Capture the cell that displays the provided text and extract its (X, Y) central coordinate. 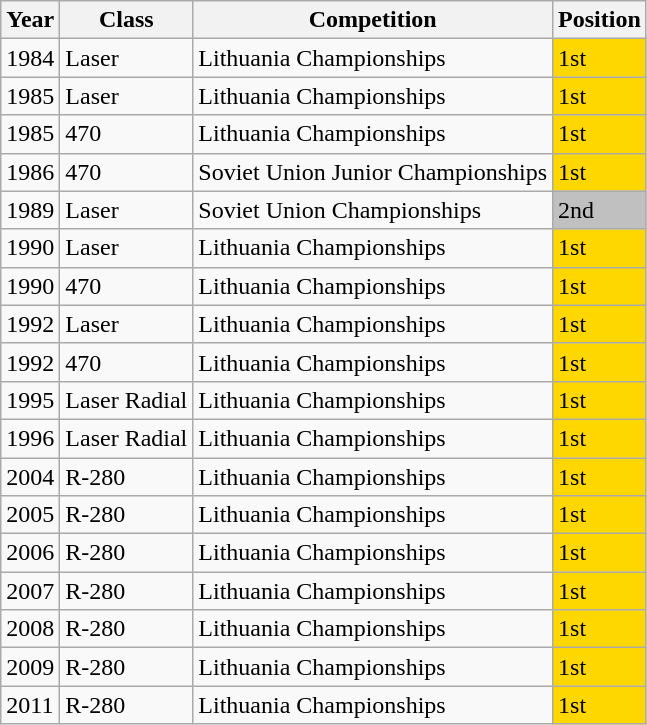
2005 (30, 515)
Position (600, 20)
1984 (30, 58)
1989 (30, 210)
1986 (30, 172)
2011 (30, 705)
Class (126, 20)
2008 (30, 629)
2nd (600, 210)
Soviet Union Junior Championships (373, 172)
Competition (373, 20)
1995 (30, 400)
Year (30, 20)
2004 (30, 477)
2007 (30, 591)
1996 (30, 438)
2009 (30, 667)
2006 (30, 553)
Soviet Union Championships (373, 210)
